Search for the cell housing the specified text and yield its [x, y] center coordinate. 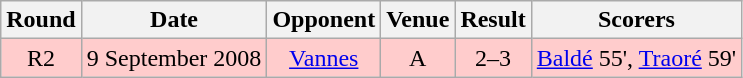
Venue [418, 20]
Vannes [324, 58]
Result [493, 20]
Opponent [324, 20]
R2 [41, 58]
Baldé 55', Traoré 59' [636, 58]
A [418, 58]
9 September 2008 [174, 58]
Round [41, 20]
Date [174, 20]
2–3 [493, 58]
Scorers [636, 20]
